From the cell containing the given text, extract its center point as (X, Y) coordinate. 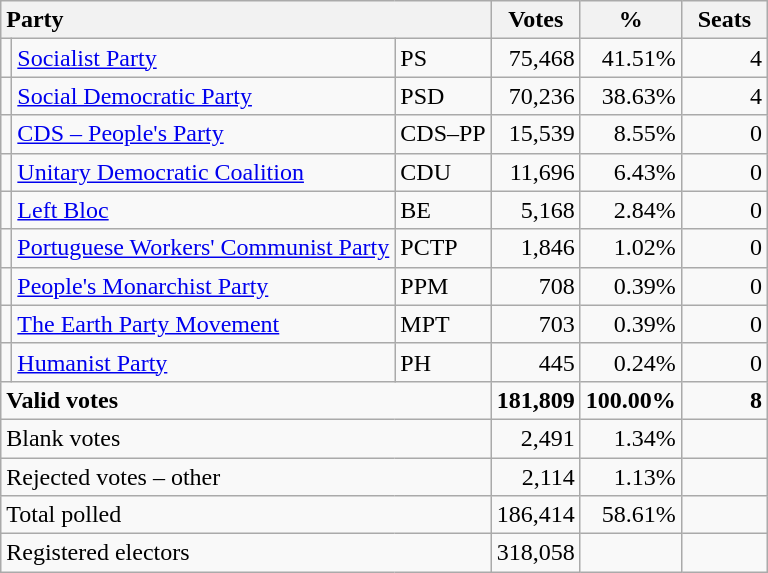
CDS – People's Party (204, 134)
70,236 (536, 96)
5,168 (536, 210)
The Earth Party Movement (204, 324)
Registered electors (246, 553)
1,846 (536, 248)
181,809 (536, 400)
Party (246, 20)
100.00% (630, 400)
Socialist Party (204, 58)
BE (443, 210)
Total polled (246, 515)
Valid votes (246, 400)
318,058 (536, 553)
2,114 (536, 477)
8 (724, 400)
703 (536, 324)
11,696 (536, 172)
Humanist Party (204, 362)
15,539 (536, 134)
1.02% (630, 248)
Rejected votes – other (246, 477)
Social Democratic Party (204, 96)
8.55% (630, 134)
186,414 (536, 515)
Unitary Democratic Coalition (204, 172)
PCTP (443, 248)
Blank votes (246, 438)
PPM (443, 286)
445 (536, 362)
CDS–PP (443, 134)
1.34% (630, 438)
58.61% (630, 515)
MPT (443, 324)
41.51% (630, 58)
1.13% (630, 477)
Seats (724, 20)
2,491 (536, 438)
75,468 (536, 58)
Portuguese Workers' Communist Party (204, 248)
PSD (443, 96)
Left Bloc (204, 210)
708 (536, 286)
6.43% (630, 172)
0.24% (630, 362)
PH (443, 362)
Votes (536, 20)
2.84% (630, 210)
% (630, 20)
38.63% (630, 96)
People's Monarchist Party (204, 286)
CDU (443, 172)
PS (443, 58)
